Identify which cell holds the provided text, then report its [x, y] central coordinate. 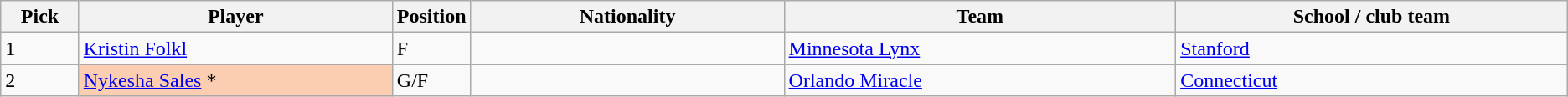
Nykesha Sales * [235, 80]
Stanford [1372, 48]
Player [235, 17]
Orlando Miracle [980, 80]
G/F [431, 80]
Team [980, 17]
Connecticut [1372, 80]
1 [40, 48]
F [431, 48]
2 [40, 80]
School / club team [1372, 17]
Kristin Folkl [235, 48]
Pick [40, 17]
Minnesota Lynx [980, 48]
Nationality [627, 17]
Position [431, 17]
